Detect which cell encompasses the target text, then output its (X, Y) center coordinate. 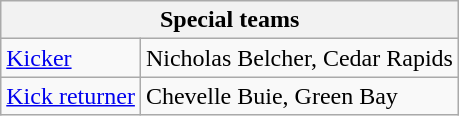
Special teams (230, 20)
Chevelle Buie, Green Bay (299, 96)
Kicker (71, 58)
Nicholas Belcher, Cedar Rapids (299, 58)
Kick returner (71, 96)
